Identify which cell holds the provided text, then report its (X, Y) central coordinate. 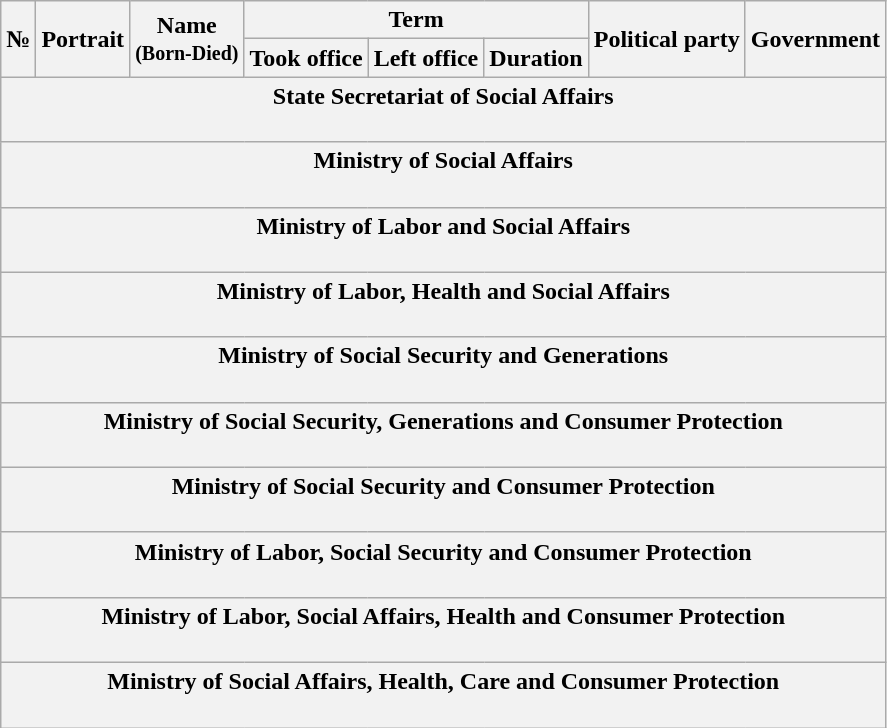
Left office (426, 58)
Ministry of Social Security and Generations (444, 370)
Ministry of Social Affairs (444, 174)
№ (18, 39)
Name(Born-Died) (187, 39)
Government (815, 39)
Ministry of Labor and Social Affairs (444, 240)
Ministry of Social Security, Generations and Consumer Protection (444, 434)
Ministry of Labor, Social Affairs, Health and Consumer Protection (444, 630)
State Secretariat of Social Affairs (444, 110)
Political party (666, 39)
Ministry of Social Security and Consumer Protection (444, 500)
Ministry of Labor, Social Security and Consumer Protection (444, 564)
Duration (536, 58)
Portrait (83, 39)
Term (416, 20)
Ministry of Social Affairs, Health, Care and Consumer Protection (444, 694)
Took office (306, 58)
Ministry of Labor, Health and Social Affairs (444, 304)
